From the cell containing the given text, extract its center point as [x, y] coordinate. 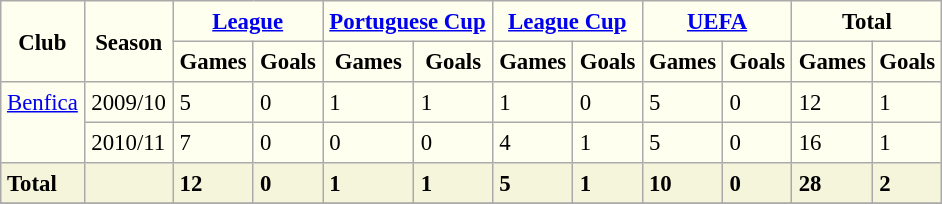
Benfica [42, 122]
16 [832, 142]
League Cup [567, 21]
4 [532, 142]
2009/10 [129, 102]
UEFA [717, 21]
2010/11 [129, 142]
2 [908, 183]
Season [129, 42]
Club [42, 42]
Portuguese Cup [408, 21]
10 [682, 183]
28 [832, 183]
7 [214, 142]
League [248, 21]
